Provide the [X, Y] coordinate of the cell's center where the given text is located.  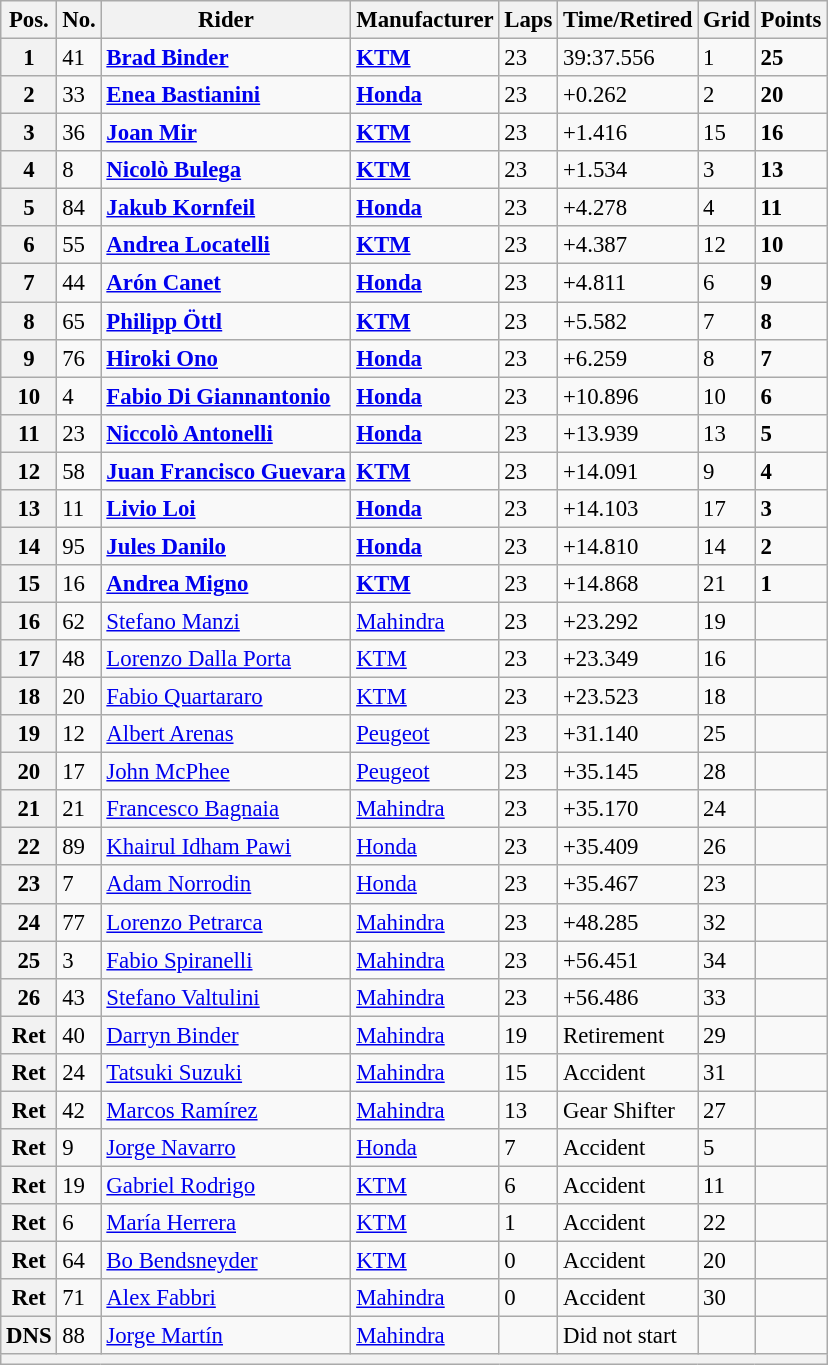
62 [79, 621]
Jorge Martín [226, 1336]
Arón Canet [226, 283]
Francesco Bagnaia [226, 809]
Rider [226, 20]
84 [79, 208]
+4.387 [628, 245]
+35.409 [628, 847]
Livio Loi [226, 509]
41 [79, 58]
Gabriel Rodrigo [226, 1185]
No. [79, 20]
Philipp Öttl [226, 321]
Gear Shifter [628, 1110]
+23.292 [628, 621]
58 [79, 471]
31 [726, 1073]
40 [79, 1035]
Laps [528, 20]
Stefano Valtulini [226, 997]
Grid [726, 20]
+5.582 [628, 321]
65 [79, 321]
Alex Fabbri [226, 1298]
+48.285 [628, 922]
+13.939 [628, 433]
+1.416 [628, 133]
+56.486 [628, 997]
Darryn Binder [226, 1035]
Joan Mir [226, 133]
76 [79, 358]
28 [726, 772]
+0.262 [628, 95]
Points [790, 20]
Hiroki Ono [226, 358]
Niccolò Antonelli [226, 433]
Tatsuki Suzuki [226, 1073]
+35.170 [628, 809]
Enea Bastianini [226, 95]
89 [79, 847]
39:37.556 [628, 58]
Lorenzo Petrarca [226, 922]
+23.523 [628, 697]
32 [726, 922]
Retirement [628, 1035]
Fabio Quartararo [226, 697]
+1.534 [628, 170]
Fabio Spiranelli [226, 960]
Khairul Idham Pawi [226, 847]
John McPhee [226, 772]
44 [79, 283]
77 [79, 922]
Juan Francisco Guevara [226, 471]
Fabio Di Giannantonio [226, 396]
+4.278 [628, 208]
+14.091 [628, 471]
+6.259 [628, 358]
Bo Bendsneyder [226, 1261]
+14.868 [628, 584]
42 [79, 1110]
Brad Binder [226, 58]
Adam Norrodin [226, 885]
Andrea Migno [226, 584]
30 [726, 1298]
Did not start [628, 1336]
Pos. [29, 20]
71 [79, 1298]
Marcos Ramírez [226, 1110]
Jorge Navarro [226, 1148]
36 [79, 133]
+14.103 [628, 509]
+10.896 [628, 396]
+56.451 [628, 960]
+31.140 [628, 734]
+14.810 [628, 546]
95 [79, 546]
27 [726, 1110]
55 [79, 245]
Nicolò Bulega [226, 170]
Andrea Locatelli [226, 245]
29 [726, 1035]
María Herrera [226, 1223]
+4.811 [628, 283]
+35.467 [628, 885]
Stefano Manzi [226, 621]
Time/Retired [628, 20]
Lorenzo Dalla Porta [226, 659]
64 [79, 1261]
DNS [29, 1336]
88 [79, 1336]
Albert Arenas [226, 734]
Jules Danilo [226, 546]
34 [726, 960]
+23.349 [628, 659]
48 [79, 659]
+35.145 [628, 772]
43 [79, 997]
Manufacturer [425, 20]
Jakub Kornfeil [226, 208]
